From the cell containing the given text, extract its center point as (X, Y) coordinate. 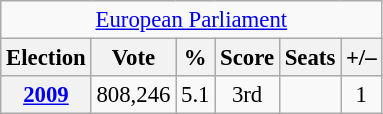
808,246 (134, 95)
+/– (362, 58)
% (196, 58)
Election (46, 58)
3rd (248, 95)
European Parliament (192, 20)
5.1 (196, 95)
1 (362, 95)
2009 (46, 95)
Score (248, 58)
Seats (310, 58)
Vote (134, 58)
